Search for the cell housing the specified text and yield its (X, Y) center coordinate. 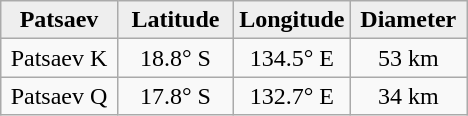
Patsaev Q (59, 96)
132.7° E (292, 96)
17.8° S (175, 96)
Longitude (292, 20)
Diameter (408, 20)
34 km (408, 96)
134.5° E (292, 58)
Latitude (175, 20)
Patsaev K (59, 58)
Patsaev (59, 20)
53 km (408, 58)
18.8° S (175, 58)
